Pinpoint the cell where the given text exists, returning its [X, Y] midpoint coordinate. 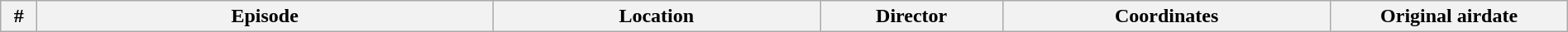
Director [911, 16]
Episode [265, 16]
# [19, 16]
Location [657, 16]
Original airdate [1449, 16]
Coordinates [1166, 16]
